From the cell containing the given text, extract its center point as [X, Y] coordinate. 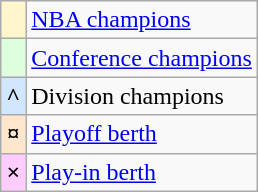
¤ [14, 134]
Division champions [142, 96]
× [14, 172]
Play-in berth [142, 172]
NBA champions [142, 20]
Playoff berth [142, 134]
Conference champions [142, 58]
^ [14, 96]
